Extract the (X, Y) coordinate from the center of the cell holding the provided text.  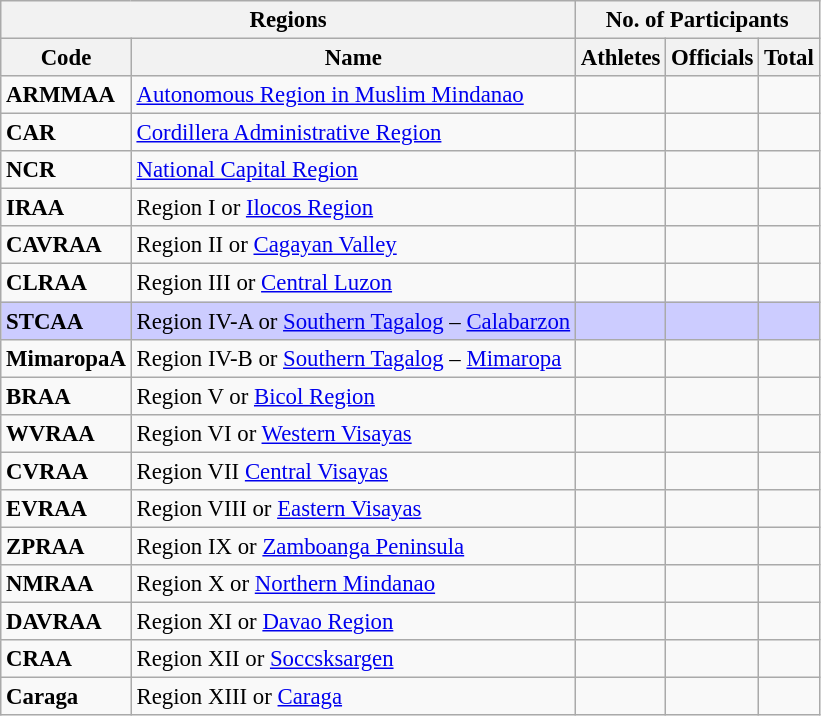
Region VI or Western Visayas (353, 433)
Region II or Cagayan Valley (353, 245)
Region XII or Soccsksargen (353, 659)
Name (353, 58)
Region XIII or Caraga (353, 697)
Autonomous Region in Muslim Mindanao (353, 95)
IRAA (66, 208)
MimaropaA (66, 358)
Regions (288, 20)
NCR (66, 170)
Region V or Bicol Region (353, 396)
Caraga (66, 697)
No. of Participants (697, 20)
CAVRAA (66, 245)
Code (66, 58)
Cordillera Administrative Region (353, 133)
BRAA (66, 396)
Region III or Central Luzon (353, 283)
Region I or Ilocos Region (353, 208)
Total (789, 58)
Officials (712, 58)
Region IX or Zamboanga Peninsula (353, 546)
NMRAA (66, 584)
Region XI or Davao Region (353, 621)
National Capital Region (353, 170)
Region VII Central Visayas (353, 471)
ARMMAA (66, 95)
EVRAA (66, 509)
Region IV-A or Southern Tagalog – Calabarzon (353, 321)
ZPRAA (66, 546)
WVRAA (66, 433)
DAVRAA (66, 621)
Region VIII or Eastern Visayas (353, 509)
CLRAA (66, 283)
CRAA (66, 659)
CVRAA (66, 471)
CAR (66, 133)
STCAA (66, 321)
Athletes (620, 58)
Region X or Northern Mindanao (353, 584)
Region IV-B or Southern Tagalog – Mimaropa (353, 358)
